For the text-containing cell, return its midpoint in (x, y) coordinate format. 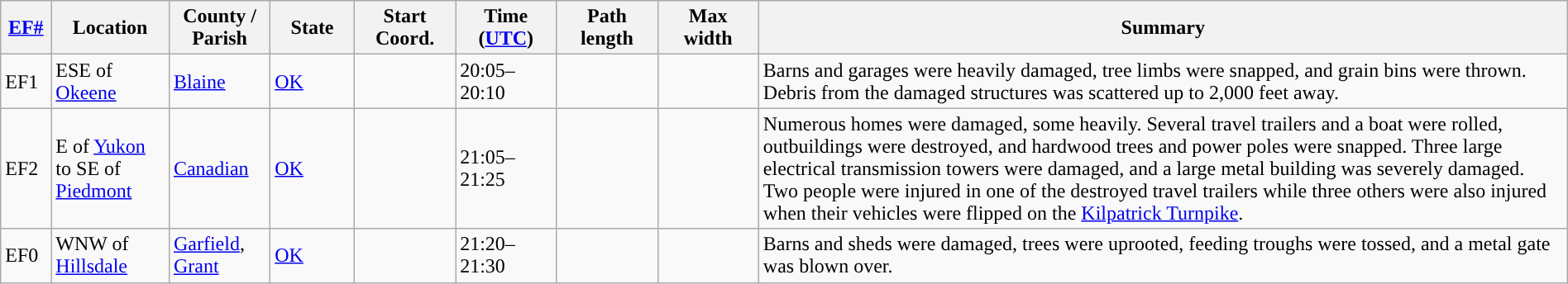
EF0 (26, 256)
Time (UTC) (506, 28)
EF2 (26, 168)
Blaine (219, 81)
EF# (26, 28)
E of Yukon to SE of Piedmont (111, 168)
WNW of Hillsdale (111, 256)
Garfield, Grant (219, 256)
Summary (1163, 28)
ESE of Okeene (111, 81)
Canadian (219, 168)
State (313, 28)
Barns and sheds were damaged, trees were uprooted, feeding troughs were tossed, and a metal gate was blown over. (1163, 256)
EF1 (26, 81)
Start Coord. (404, 28)
21:05–21:25 (506, 168)
Path length (607, 28)
County / Parish (219, 28)
Location (111, 28)
21:20–21:30 (506, 256)
Max width (708, 28)
20:05–20:10 (506, 81)
